Scan for the cell matching the given text and deliver its (x, y) coordinate at center. 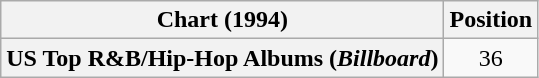
Chart (1994) (222, 20)
36 (491, 58)
US Top R&B/Hip-Hop Albums (Billboard) (222, 58)
Position (491, 20)
